Detect which cell encompasses the target text, then output its (X, Y) center coordinate. 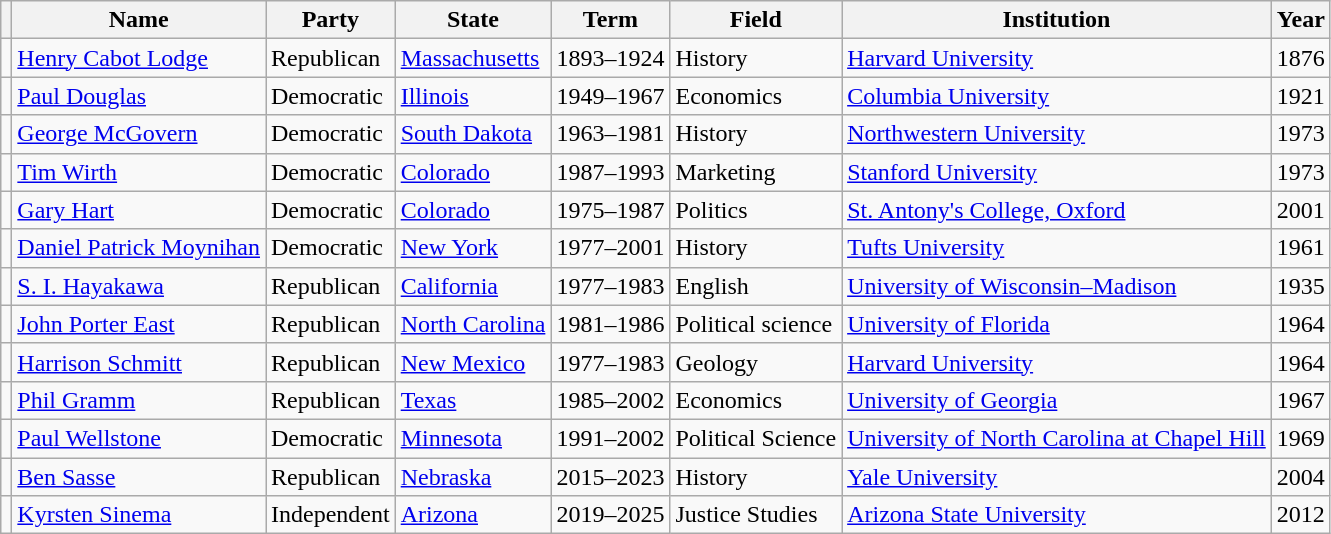
State (473, 20)
Henry Cabot Lodge (139, 58)
Yale University (1057, 477)
Field (756, 20)
Minnesota (473, 438)
Kyrsten Sinema (139, 515)
2001 (1300, 210)
South Dakota (473, 134)
Independent (331, 515)
1963–1981 (610, 134)
University of North Carolina at Chapel Hill (1057, 438)
1975–1987 (610, 210)
University of Wisconsin–Madison (1057, 286)
Columbia University (1057, 96)
St. Antony's College, Oxford (1057, 210)
Gary Hart (139, 210)
Year (1300, 20)
Paul Wellstone (139, 438)
Geology (756, 362)
Paul Douglas (139, 96)
1893–1924 (610, 58)
1969 (1300, 438)
2012 (1300, 515)
University of Georgia (1057, 400)
English (756, 286)
Tim Wirth (139, 172)
1977–2001 (610, 248)
Arizona State University (1057, 515)
Name (139, 20)
1991–2002 (610, 438)
North Carolina (473, 324)
1961 (1300, 248)
Illinois (473, 96)
Tufts University (1057, 248)
Justice Studies (756, 515)
Ben Sasse (139, 477)
John Porter East (139, 324)
1987–1993 (610, 172)
1935 (1300, 286)
Texas (473, 400)
Daniel Patrick Moynihan (139, 248)
1985–2002 (610, 400)
Arizona (473, 515)
2015–2023 (610, 477)
1981–1986 (610, 324)
Term (610, 20)
Harrison Schmitt (139, 362)
Political science (756, 324)
1949–1967 (610, 96)
Phil Gramm (139, 400)
George McGovern (139, 134)
2004 (1300, 477)
University of Florida (1057, 324)
Massachusetts (473, 58)
Marketing (756, 172)
Institution (1057, 20)
New York (473, 248)
New Mexico (473, 362)
Northwestern University (1057, 134)
S. I. Hayakawa (139, 286)
1967 (1300, 400)
2019–2025 (610, 515)
Politics (756, 210)
1921 (1300, 96)
1876 (1300, 58)
California (473, 286)
Nebraska (473, 477)
Party (331, 20)
Stanford University (1057, 172)
Political Science (756, 438)
